Output the (x, y) coordinate of the center of the cell containing the given text.  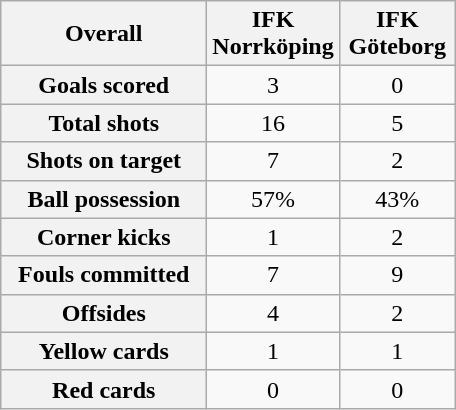
3 (273, 85)
Offsides (104, 313)
Corner kicks (104, 237)
57% (273, 199)
9 (397, 275)
5 (397, 123)
Overall (104, 34)
IFK Göteborg (397, 34)
Goals scored (104, 85)
IFK Norrköping (273, 34)
16 (273, 123)
Red cards (104, 389)
Shots on target (104, 161)
Total shots (104, 123)
Fouls committed (104, 275)
Yellow cards (104, 351)
43% (397, 199)
Ball possession (104, 199)
4 (273, 313)
